From the cell containing the given text, extract its center point as [x, y] coordinate. 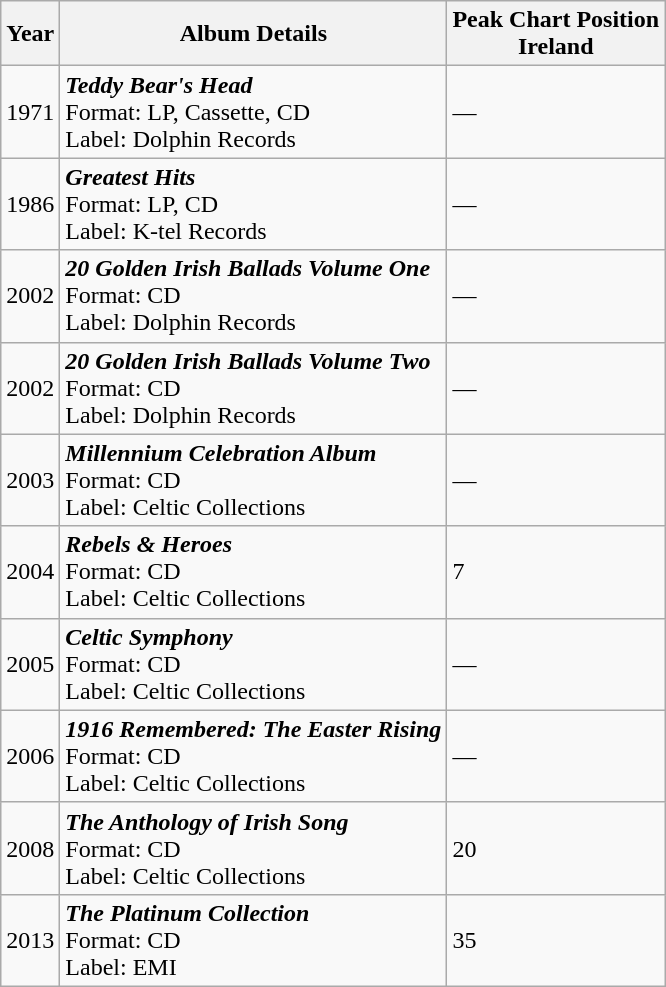
Teddy Bear's HeadFormat: LP, Cassette, CDLabel: Dolphin Records [254, 112]
Year [30, 34]
Album Details [254, 34]
7 [556, 572]
1916 Remembered: The Easter RisingFormat: CDLabel: Celtic Collections [254, 756]
1971 [30, 112]
Greatest HitsFormat: LP, CDLabel: K-tel Records [254, 204]
20 Golden Irish Ballads Volume TwoFormat: CDLabel: Dolphin Records [254, 388]
35 [556, 940]
The Anthology of Irish SongFormat: CDLabel: Celtic Collections [254, 848]
2013 [30, 940]
20 Golden Irish Ballads Volume OneFormat: CDLabel: Dolphin Records [254, 296]
Peak Chart PositionIreland [556, 34]
The Platinum CollectionFormat: CDLabel: EMI [254, 940]
2006 [30, 756]
20 [556, 848]
1986 [30, 204]
2003 [30, 480]
2005 [30, 664]
Celtic SymphonyFormat: CDLabel: Celtic Collections [254, 664]
2008 [30, 848]
Rebels & HeroesFormat: CDLabel: Celtic Collections [254, 572]
2004 [30, 572]
Millennium Celebration AlbumFormat: CDLabel: Celtic Collections [254, 480]
